Determine the (x, y) coordinate at the center of the cell enclosing the given text.  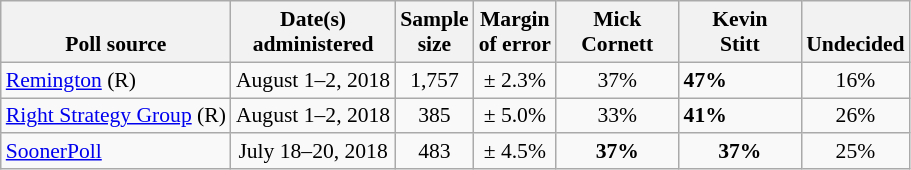
MickCornett (618, 32)
Undecided (855, 32)
Date(s)administered (313, 32)
Samplesize (434, 32)
Remington (R) (116, 80)
± 2.3% (515, 80)
25% (855, 152)
July 18–20, 2018 (313, 152)
1,757 (434, 80)
483 (434, 152)
Poll source (116, 32)
Marginof error (515, 32)
41% (740, 116)
± 5.0% (515, 116)
Right Strategy Group (R) (116, 116)
47% (740, 80)
KevinStitt (740, 32)
385 (434, 116)
33% (618, 116)
± 4.5% (515, 152)
SoonerPoll (116, 152)
26% (855, 116)
16% (855, 80)
